Find where the given text appears and provide that cell's center as [x, y] coordinate. 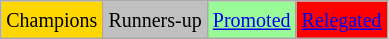
Promoted [252, 20]
Champions [52, 20]
Relegated [342, 20]
Runners-up [155, 20]
